Return (X, Y) of the center of cell containing provided text 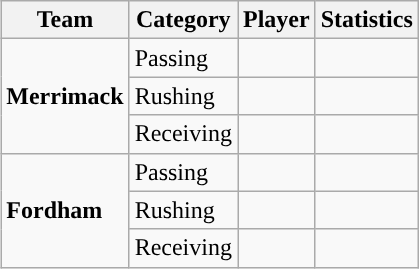
Statistics (366, 20)
Category (183, 20)
Fordham (65, 210)
Player (277, 20)
Team (65, 20)
Merrimack (65, 96)
